Locate the cell with the specified text and output its (X, Y) center coordinate. 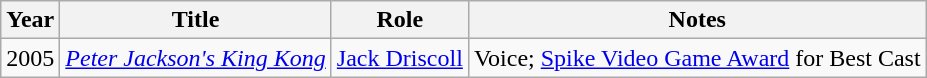
Peter Jackson's King Kong (196, 58)
Notes (697, 20)
2005 (30, 58)
Title (196, 20)
Role (400, 20)
Voice; Spike Video Game Award for Best Cast (697, 58)
Jack Driscoll (400, 58)
Year (30, 20)
